For the text-containing cell, return its midpoint in (X, Y) coordinate format. 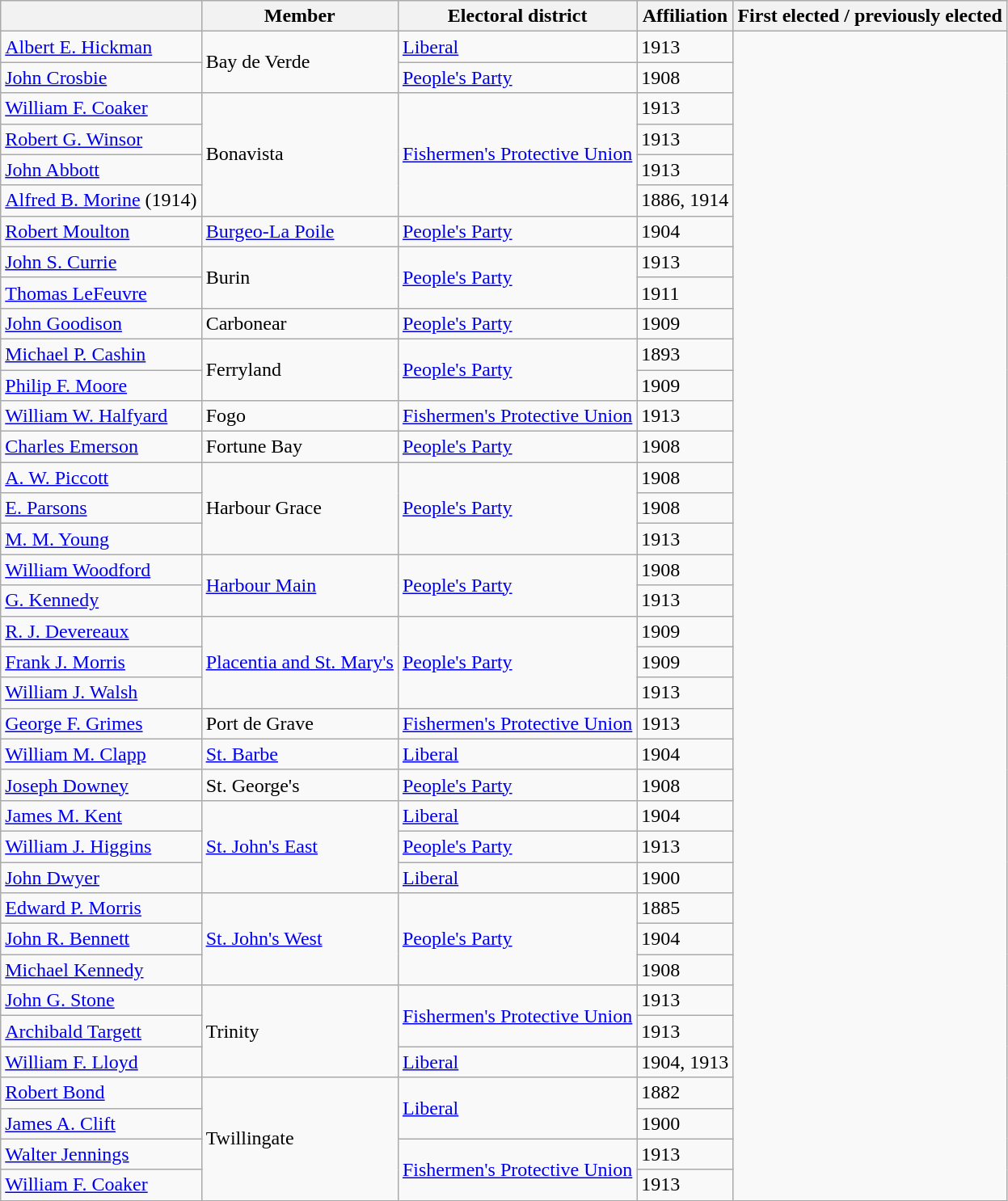
Harbour Main (299, 585)
Fogo (299, 416)
St. George's (299, 785)
William J. Higgins (101, 846)
George F. Grimes (101, 723)
William W. Halfyard (101, 416)
1882 (685, 1093)
Trinity (299, 1031)
Harbour Grace (299, 508)
James A. Clift (101, 1123)
Walter Jennings (101, 1154)
St. John's West (299, 939)
Bonavista (299, 154)
Ferryland (299, 369)
Burgeo-La Poile (299, 231)
St. John's East (299, 846)
Alfred B. Morine (1914) (101, 200)
Archibald Targett (101, 1031)
Burin (299, 277)
E. Parsons (101, 508)
R. J. Devereaux (101, 631)
John Crosbie (101, 78)
1904, 1913 (685, 1062)
Placentia and St. Mary's (299, 662)
William Woodford (101, 570)
Frank J. Morris (101, 662)
1885 (685, 908)
1886, 1914 (685, 200)
Affiliation (685, 16)
Joseph Downey (101, 785)
William J. Walsh (101, 693)
John R. Bennett (101, 939)
Robert G. Winsor (101, 139)
John G. Stone (101, 1001)
John Dwyer (101, 877)
Fortune Bay (299, 447)
Robert Moulton (101, 231)
Bay de Verde (299, 62)
Port de Grave (299, 723)
Electoral district (517, 16)
1893 (685, 354)
Edward P. Morris (101, 908)
St. Barbe (299, 754)
Carbonear (299, 323)
John Abbott (101, 170)
Michael P. Cashin (101, 354)
First elected / previously elected (870, 16)
Charles Emerson (101, 447)
William F. Lloyd (101, 1062)
M. M. Young (101, 539)
A. W. Piccott (101, 478)
Michael Kennedy (101, 970)
1911 (685, 293)
Philip F. Moore (101, 386)
William M. Clapp (101, 754)
Thomas LeFeuvre (101, 293)
G. Kennedy (101, 600)
John Goodison (101, 323)
Member (299, 16)
John S. Currie (101, 262)
James M. Kent (101, 815)
Twillingate (299, 1139)
Robert Bond (101, 1093)
Albert E. Hickman (101, 47)
